From the cell containing the given text, extract its center point as (x, y) coordinate. 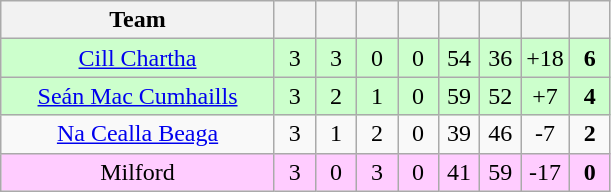
-17 (546, 172)
41 (460, 172)
-7 (546, 134)
39 (460, 134)
Team (138, 20)
Cill Chartha (138, 58)
+7 (546, 96)
Milford (138, 172)
54 (460, 58)
52 (500, 96)
+18 (546, 58)
Seán Mac Cumhaills (138, 96)
46 (500, 134)
6 (590, 58)
4 (590, 96)
36 (500, 58)
Na Cealla Beaga (138, 134)
